Determine the [x, y] coordinate at the center of the cell enclosing the given text.  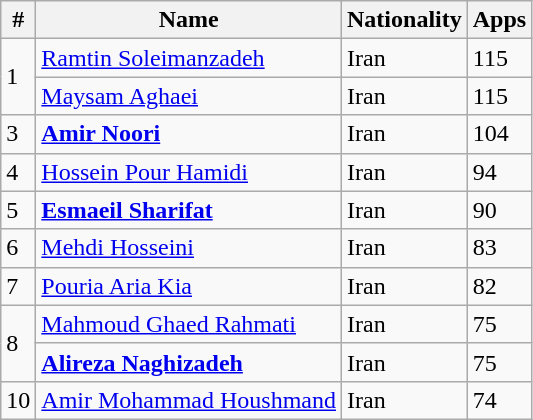
Alireza Naghizadeh [189, 362]
Amir Noori [189, 134]
Ramtin Soleimanzadeh [189, 58]
8 [18, 343]
Pouria Aria Kia [189, 286]
74 [499, 400]
7 [18, 286]
3 [18, 134]
4 [18, 172]
Apps [499, 20]
82 [499, 286]
104 [499, 134]
83 [499, 248]
1 [18, 77]
Esmaeil Sharifat [189, 210]
# [18, 20]
90 [499, 210]
5 [18, 210]
10 [18, 400]
94 [499, 172]
Maysam Aghaei [189, 96]
Amir Mohammad Houshmand [189, 400]
Mahmoud Ghaed Rahmati [189, 324]
Nationality [405, 20]
Mehdi Hosseini [189, 248]
Hossein Pour Hamidi [189, 172]
6 [18, 248]
Name [189, 20]
